Return (x, y) of the center of cell containing provided text 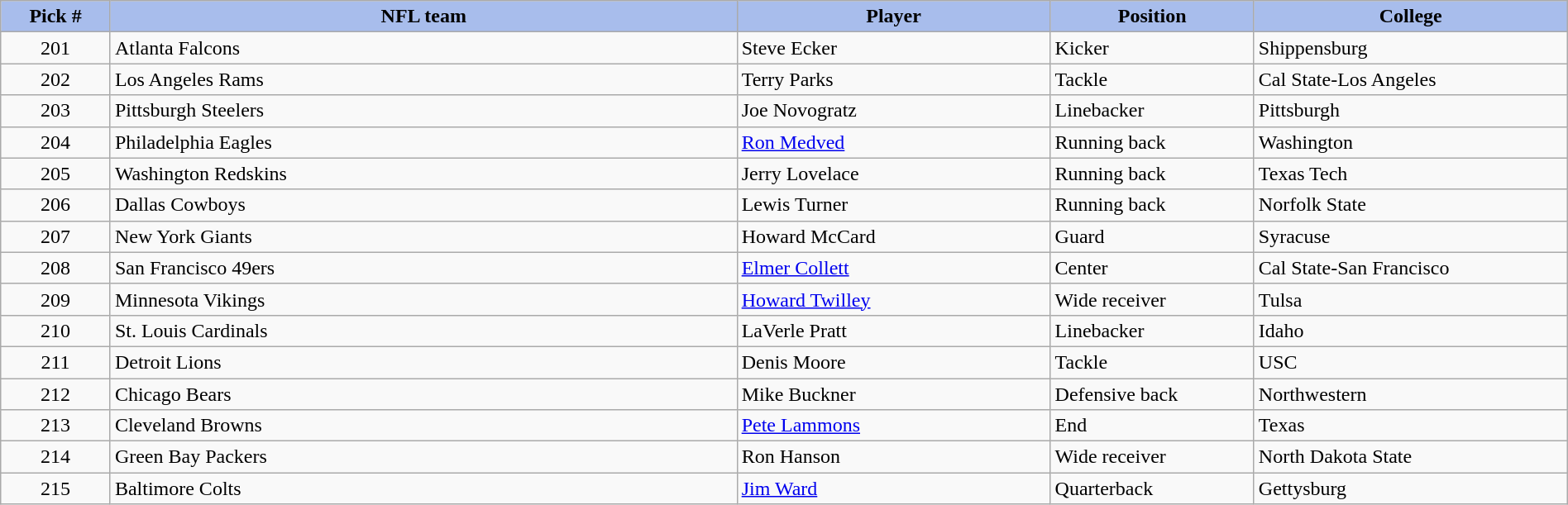
College (1411, 17)
End (1152, 426)
Los Angeles Rams (423, 79)
206 (56, 205)
Cal State-San Francisco (1411, 268)
New York Giants (423, 236)
214 (56, 457)
Philadelphia Eagles (423, 142)
Idaho (1411, 331)
207 (56, 236)
201 (56, 48)
Texas Tech (1411, 174)
LaVerle Pratt (893, 331)
205 (56, 174)
209 (56, 299)
Jim Ward (893, 488)
Baltimore Colts (423, 488)
Detroit Lions (423, 362)
Texas (1411, 426)
Steve Ecker (893, 48)
Pittsburgh Steelers (423, 111)
Mike Buckner (893, 394)
208 (56, 268)
San Francisco 49ers (423, 268)
Cleveland Browns (423, 426)
Tulsa (1411, 299)
Lewis Turner (893, 205)
Position (1152, 17)
Minnesota Vikings (423, 299)
Joe Novogratz (893, 111)
202 (56, 79)
Atlanta Falcons (423, 48)
Denis Moore (893, 362)
Norfolk State (1411, 205)
210 (56, 331)
Chicago Bears (423, 394)
Washington (1411, 142)
Cal State-Los Angeles (1411, 79)
Washington Redskins (423, 174)
Center (1152, 268)
212 (56, 394)
213 (56, 426)
USC (1411, 362)
Terry Parks (893, 79)
203 (56, 111)
Pete Lammons (893, 426)
Defensive back (1152, 394)
St. Louis Cardinals (423, 331)
Jerry Lovelace (893, 174)
Northwestern (1411, 394)
211 (56, 362)
Guard (1152, 236)
Gettysburg (1411, 488)
Elmer Collett (893, 268)
Howard McCard (893, 236)
Pick # (56, 17)
Pittsburgh (1411, 111)
Quarterback (1152, 488)
Kicker (1152, 48)
Ron Hanson (893, 457)
215 (56, 488)
Shippensburg (1411, 48)
Green Bay Packers (423, 457)
Player (893, 17)
Ron Medved (893, 142)
Dallas Cowboys (423, 205)
204 (56, 142)
NFL team (423, 17)
Howard Twilley (893, 299)
North Dakota State (1411, 457)
Syracuse (1411, 236)
